Locate the cell with the specified text and output its (x, y) center coordinate. 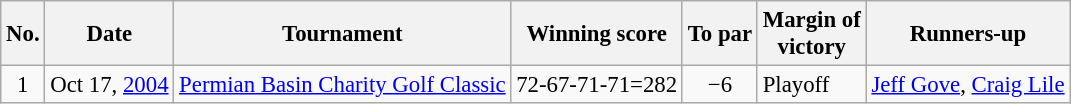
Tournament (342, 34)
Date (110, 34)
Runners-up (968, 34)
Oct 17, 2004 (110, 85)
Jeff Gove, Craig Lile (968, 85)
Winning score (597, 34)
1 (23, 85)
Playoff (812, 85)
−6 (720, 85)
72-67-71-71=282 (597, 85)
To par (720, 34)
No. (23, 34)
Permian Basin Charity Golf Classic (342, 85)
Margin ofvictory (812, 34)
